Identify which cell holds the provided text, then report its (X, Y) central coordinate. 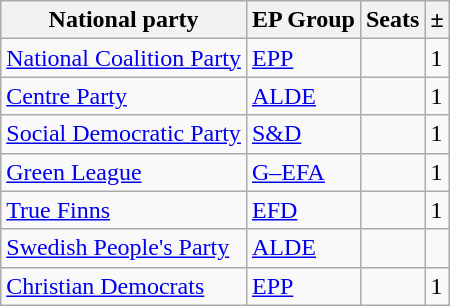
Christian Democrats (124, 286)
EFD (303, 210)
National Coalition Party (124, 58)
Centre Party (124, 96)
S&D (303, 134)
True Finns (124, 210)
± (437, 20)
National party (124, 20)
EP Group (303, 20)
Swedish People's Party (124, 248)
Social Democratic Party (124, 134)
Seats (392, 20)
Green League (124, 172)
G–EFA (303, 172)
